Return the (x, y) coordinate for the center point of the cell that contains the specified text.  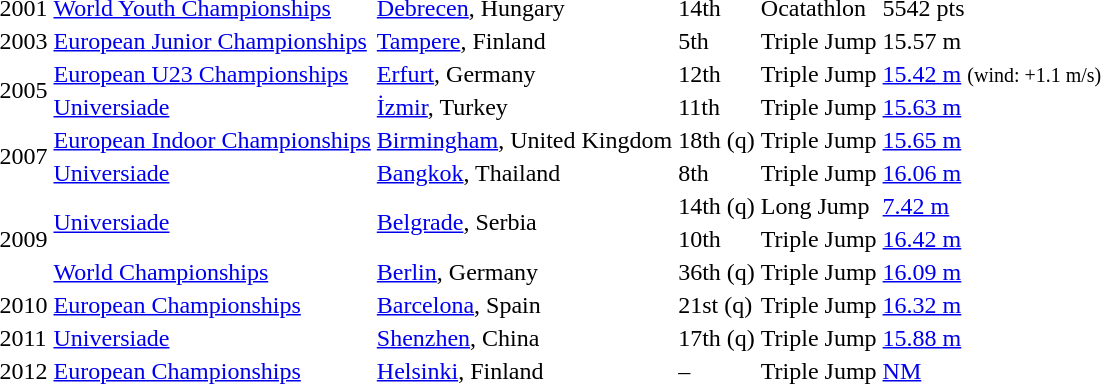
Birmingham, United Kingdom (524, 140)
Berlin, Germany (524, 272)
Long Jump (818, 206)
Shenzhen, China (524, 338)
18th (q) (717, 140)
12th (717, 74)
World Championships (212, 272)
İzmir, Turkey (524, 107)
European Junior Championships (212, 41)
21st (q) (717, 305)
17th (q) (717, 338)
10th (717, 239)
Belgrade, Serbia (524, 222)
European U23 Championships (212, 74)
14th (q) (717, 206)
European Indoor Championships (212, 140)
8th (717, 173)
European Championships (212, 305)
Erfurt, Germany (524, 74)
5th (717, 41)
Barcelona, Spain (524, 305)
Bangkok, Thailand (524, 173)
36th (q) (717, 272)
Tampere, Finland (524, 41)
11th (717, 107)
